Identify which cell holds the provided text, then report its (x, y) central coordinate. 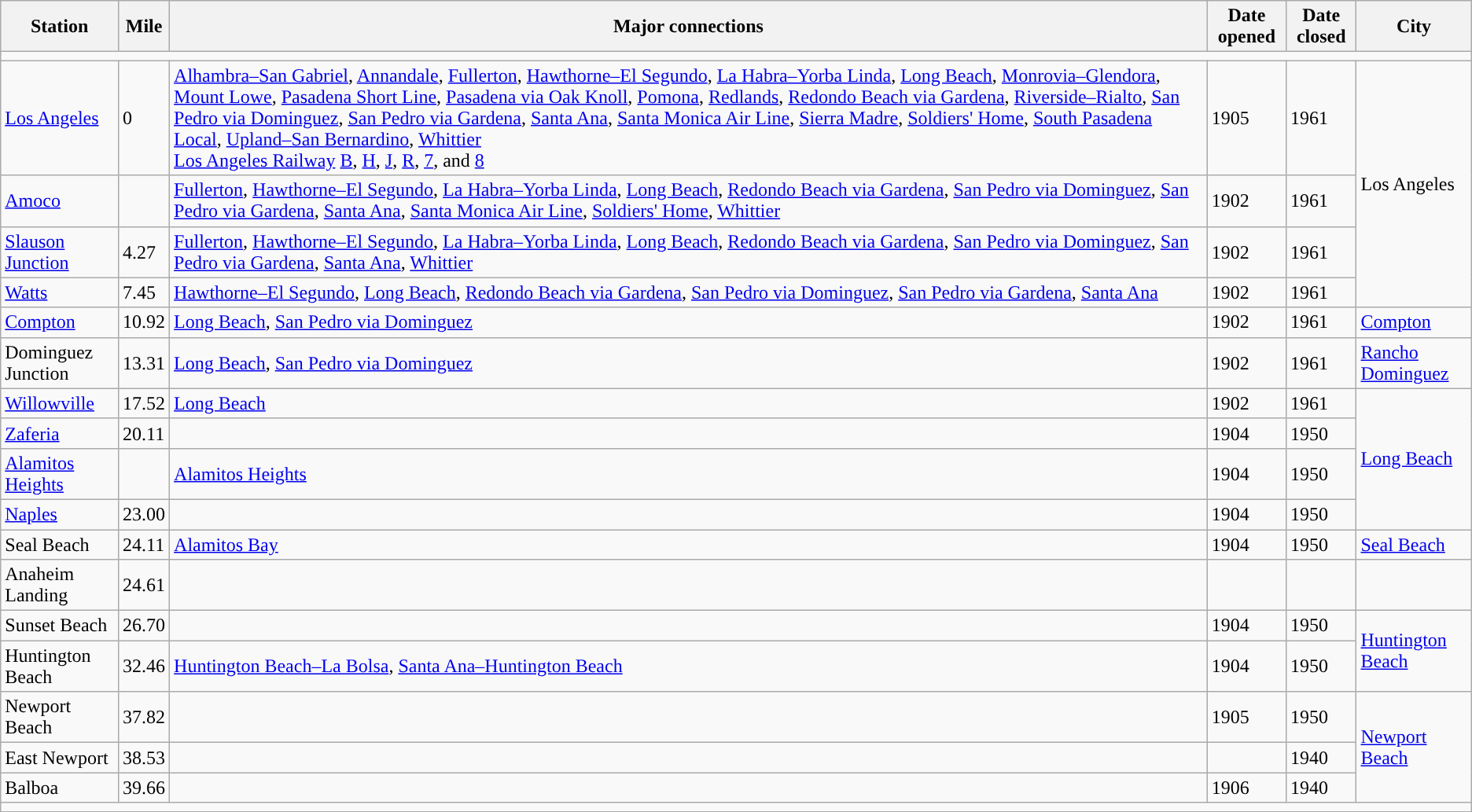
37.82 (145, 717)
Hawthorne–El Segundo, Long Beach, Redondo Beach via Gardena, San Pedro via Dominguez, San Pedro via Gardena, Santa Ana (689, 292)
17.52 (145, 403)
Date closed (1321, 27)
4.27 (145, 252)
38.53 (145, 758)
Dominguez Junction (60, 363)
Naples (60, 514)
Station (60, 27)
39.66 (145, 788)
13.31 (145, 363)
Balboa (60, 788)
20.11 (145, 433)
Anaheim Landing (60, 585)
24.11 (145, 545)
7.45 (145, 292)
0 (145, 118)
32.46 (145, 667)
Huntington Beach–La Bolsa, Santa Ana–Huntington Beach (689, 667)
Alamitos Bay (689, 545)
23.00 (145, 514)
East Newport (60, 758)
1906 (1246, 788)
Zaferia (60, 433)
Willowville (60, 403)
24.61 (145, 585)
Date opened (1246, 27)
Rancho Dominguez (1414, 363)
Mile (145, 27)
Amoco (60, 201)
Sunset Beach (60, 626)
26.70 (145, 626)
10.92 (145, 322)
Slauson Junction (60, 252)
City (1414, 27)
Major connections (689, 27)
Watts (60, 292)
